Return the [x, y] coordinate for the center point of the cell that contains the specified text.  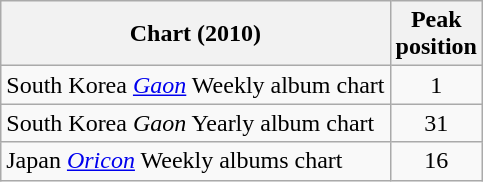
16 [436, 161]
Chart (2010) [196, 34]
Japan Oricon Weekly albums chart [196, 161]
1 [436, 85]
Peakposition [436, 34]
South Korea Gaon Weekly album chart [196, 85]
31 [436, 123]
South Korea Gaon Yearly album chart [196, 123]
